From the cell containing the given text, extract its center point as (X, Y) coordinate. 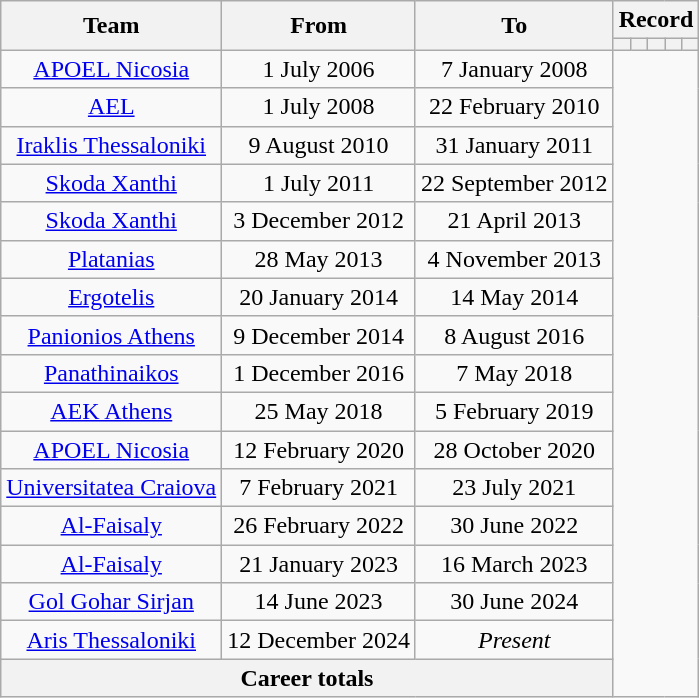
Team (112, 26)
30 June 2022 (514, 526)
21 April 2013 (514, 221)
16 March 2023 (514, 564)
Panionios Athens (112, 335)
5 February 2019 (514, 411)
AEK Athens (112, 411)
22 February 2010 (514, 107)
22 September 2012 (514, 183)
9 August 2010 (319, 145)
3 December 2012 (319, 221)
28 May 2013 (319, 259)
Record (656, 20)
Aris Thessaloniki (112, 640)
Ergotelis (112, 297)
26 February 2022 (319, 526)
30 June 2024 (514, 602)
Panathinaikos (112, 373)
Career totals (307, 678)
Iraklis Thessaloniki (112, 145)
28 October 2020 (514, 449)
4 November 2013 (514, 259)
12 December 2024 (319, 640)
12 February 2020 (319, 449)
14 June 2023 (319, 602)
Present (514, 640)
1 July 2011 (319, 183)
1 July 2006 (319, 69)
8 August 2016 (514, 335)
1 July 2008 (319, 107)
21 January 2023 (319, 564)
20 January 2014 (319, 297)
Universitatea Craiova (112, 488)
7 February 2021 (319, 488)
From (319, 26)
1 December 2016 (319, 373)
AEL (112, 107)
Gol Gohar Sirjan (112, 602)
7 May 2018 (514, 373)
14 May 2014 (514, 297)
To (514, 26)
Platanias (112, 259)
25 May 2018 (319, 411)
7 January 2008 (514, 69)
23 July 2021 (514, 488)
9 December 2014 (319, 335)
31 January 2011 (514, 145)
